Detect which cell encompasses the target text, then output its (x, y) center coordinate. 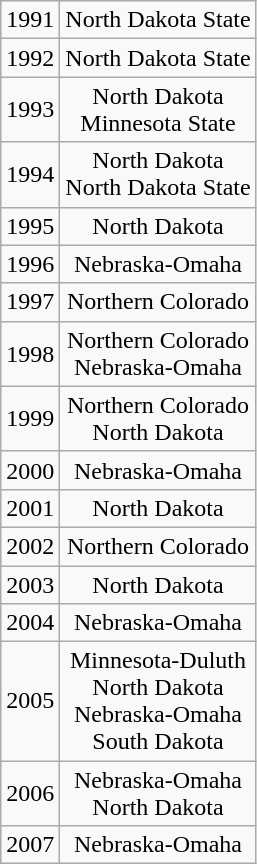
1992 (30, 58)
1996 (30, 264)
Northern ColoradoNebraska-Omaha (158, 354)
1998 (30, 354)
1999 (30, 418)
2000 (30, 470)
North DakotaMinnesota State (158, 110)
2004 (30, 623)
North DakotaNorth Dakota State (158, 174)
2007 (30, 845)
Northern ColoradoNorth Dakota (158, 418)
2006 (30, 794)
1995 (30, 226)
2002 (30, 546)
1991 (30, 20)
1993 (30, 110)
1994 (30, 174)
2005 (30, 702)
Minnesota-DuluthNorth DakotaNebraska-OmahaSouth Dakota (158, 702)
Nebraska-OmahaNorth Dakota (158, 794)
1997 (30, 302)
2001 (30, 508)
2003 (30, 585)
